Provide the [x, y] coordinate of the cell's center where the given text is located.  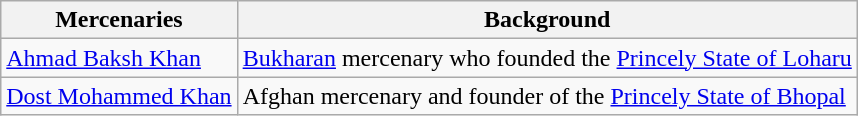
Bukharan mercenary who founded the Princely State of Loharu [547, 58]
Mercenaries [119, 20]
Ahmad Baksh Khan [119, 58]
Background [547, 20]
Dost Mohammed Khan [119, 96]
Afghan mercenary and founder of the Princely State of Bhopal [547, 96]
